Extract the (x, y) coordinate from the center of the cell holding the provided text.  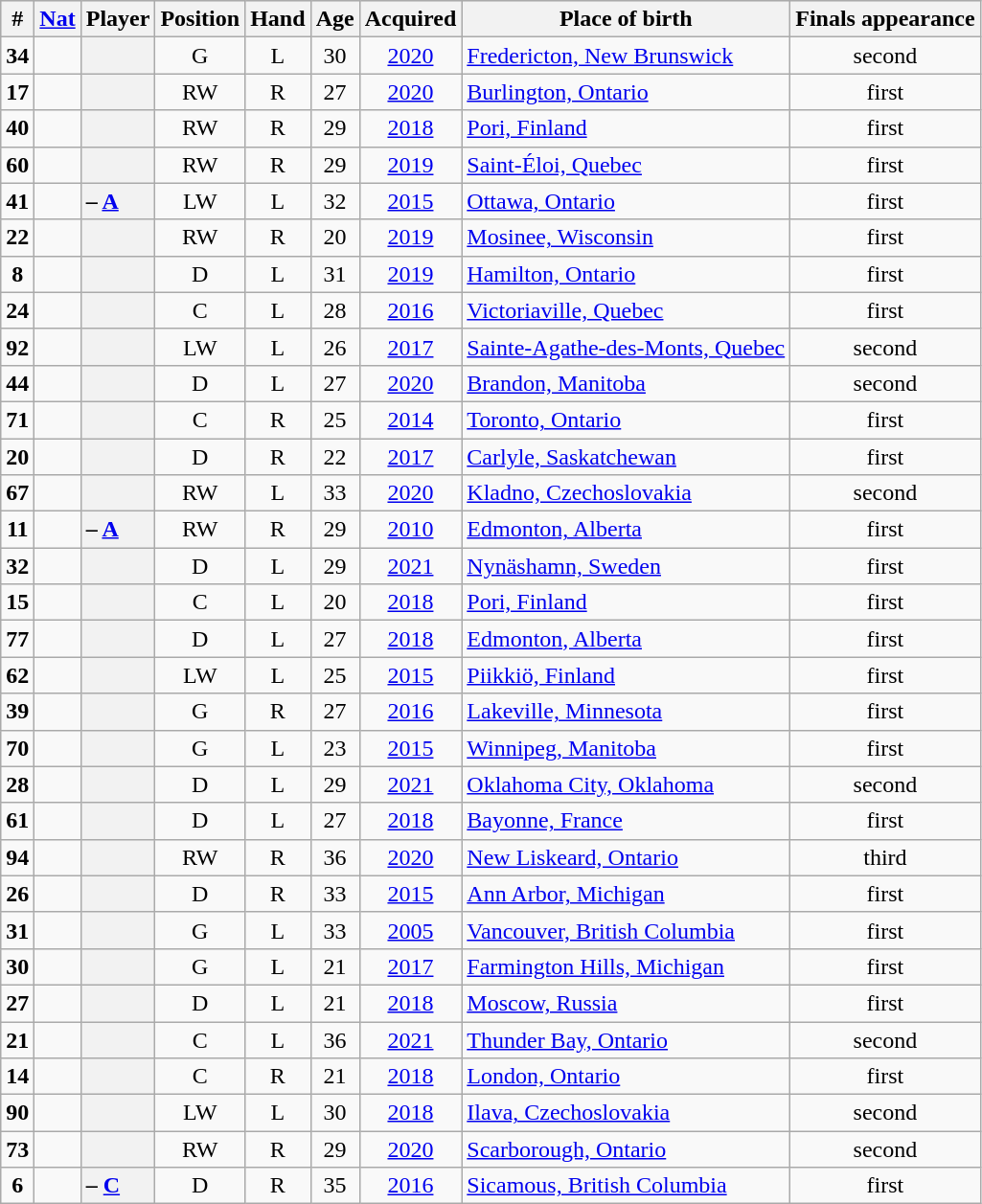
62 (17, 675)
14 (17, 1077)
Farmington Hills, Michigan (627, 966)
71 (17, 420)
Place of birth (627, 19)
third (885, 857)
Kladno, Czechoslovakia (627, 493)
Bayonne, France (627, 821)
Position (200, 19)
Thunder Bay, Ontario (627, 1039)
73 (17, 1149)
34 (17, 56)
# (17, 19)
Age (335, 19)
Toronto, Ontario (627, 420)
Sainte-Agathe-des-Monts, Quebec (627, 347)
2014 (410, 420)
Scarborough, Ontario (627, 1149)
Oklahoma City, Oklahoma (627, 784)
44 (17, 383)
Piikkiö, Finland (627, 675)
2010 (410, 530)
Moscow, Russia (627, 1003)
61 (17, 821)
Player (118, 19)
Hamilton, Ontario (627, 274)
Fredericton, New Brunswick (627, 56)
Hand (278, 19)
Saint-Éloi, Quebec (627, 165)
Lakeville, Minnesota (627, 712)
Winnipeg, Manitoba (627, 748)
94 (17, 857)
Ilava, Czechoslovakia (627, 1113)
London, Ontario (627, 1077)
17 (17, 92)
Sicamous, British Columbia (627, 1186)
Brandon, Manitoba (627, 383)
77 (17, 639)
67 (17, 493)
90 (17, 1113)
Mosinee, Wisconsin (627, 238)
Acquired (410, 19)
Victoriaville, Quebec (627, 310)
40 (17, 128)
Ottawa, Ontario (627, 201)
Nat (57, 19)
2005 (410, 930)
Carlyle, Saskatchewan (627, 457)
23 (335, 748)
6 (17, 1186)
39 (17, 712)
Finals appearance (885, 19)
8 (17, 274)
Ann Arbor, Michigan (627, 894)
Nynäshamn, Sweden (627, 566)
– C (118, 1186)
11 (17, 530)
92 (17, 347)
41 (17, 201)
70 (17, 748)
Burlington, Ontario (627, 92)
24 (17, 310)
New Liskeard, Ontario (627, 857)
60 (17, 165)
35 (335, 1186)
15 (17, 602)
Vancouver, British Columbia (627, 930)
